Pinpoint the cell where the given text exists, returning its (x, y) midpoint coordinate. 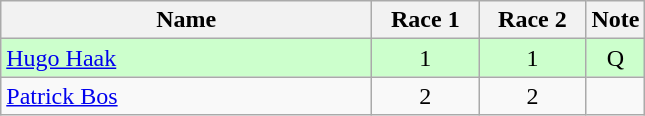
Race 1 (426, 20)
Hugo Haak (186, 58)
Name (186, 20)
Race 2 (532, 20)
Q (616, 58)
Patrick Bos (186, 96)
Note (616, 20)
